Provide the (x, y) coordinate of the cell's center where the given text is located.  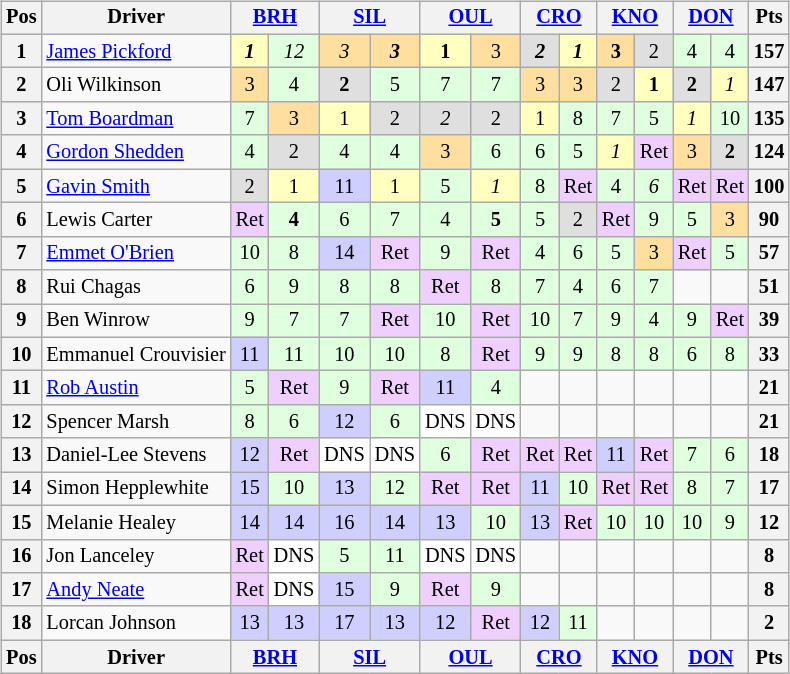
Rui Chagas (136, 287)
157 (769, 51)
33 (769, 354)
90 (769, 220)
Ben Winrow (136, 321)
57 (769, 253)
Emmanuel Crouvisier (136, 354)
Jon Lanceley (136, 556)
124 (769, 152)
Melanie Healey (136, 522)
Gordon Shedden (136, 152)
Gavin Smith (136, 186)
Emmet O'Brien (136, 253)
James Pickford (136, 51)
Daniel-Lee Stevens (136, 455)
135 (769, 119)
147 (769, 85)
51 (769, 287)
Simon Hepplewhite (136, 489)
Lewis Carter (136, 220)
Lorcan Johnson (136, 623)
39 (769, 321)
100 (769, 186)
Andy Neate (136, 590)
Spencer Marsh (136, 422)
Rob Austin (136, 388)
Tom Boardman (136, 119)
Oli Wilkinson (136, 85)
